Locate the cell with the specified text and output its [x, y] center coordinate. 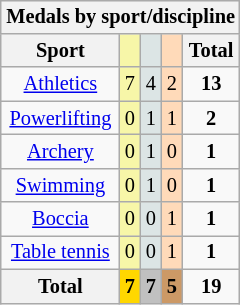
Athletics [60, 84]
Medals by sport/discipline [120, 17]
Powerlifting [60, 118]
Sport [60, 51]
19 [210, 286]
Archery [60, 152]
4 [150, 84]
13 [210, 84]
Table tennis [60, 253]
5 [172, 286]
Swimming [60, 185]
Boccia [60, 219]
